Output the [x, y] coordinate of the center of the cell containing the given text.  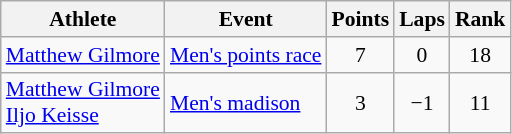
Athlete [83, 19]
0 [422, 55]
11 [480, 102]
7 [360, 55]
Event [246, 19]
Points [360, 19]
Men's points race [246, 55]
Men's madison [246, 102]
Laps [422, 19]
−1 [422, 102]
3 [360, 102]
18 [480, 55]
Matthew Gilmore [83, 55]
Matthew GilmoreIljo Keisse [83, 102]
Rank [480, 19]
